Return [X, Y] of the center of cell containing provided text 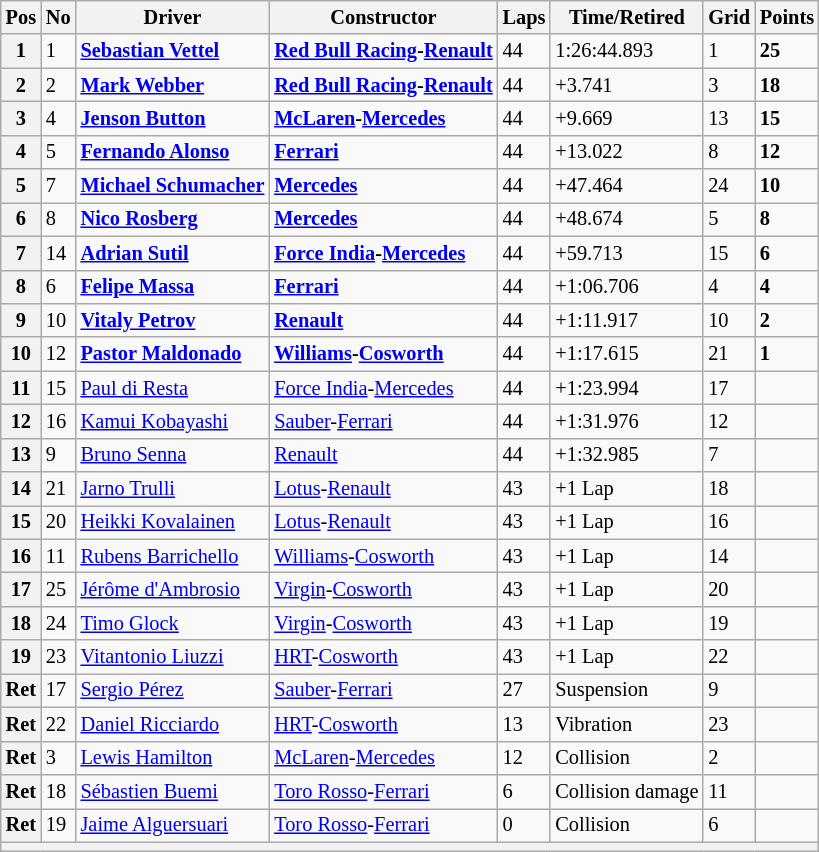
+13.022 [626, 152]
+1:32.985 [626, 455]
27 [524, 690]
+1:06.706 [626, 287]
Jarno Trulli [173, 489]
Rubens Barrichello [173, 556]
Kamui Kobayashi [173, 421]
Laps [524, 17]
Time/Retired [626, 17]
Grid [729, 17]
Jenson Button [173, 118]
Michael Schumacher [173, 186]
Vitaly Petrov [173, 320]
+1:23.994 [626, 388]
1:26:44.893 [626, 51]
+59.713 [626, 253]
+3.741 [626, 85]
Sébastien Buemi [173, 791]
+48.674 [626, 219]
0 [524, 825]
Pastor Maldonado [173, 354]
Heikki Kovalainen [173, 522]
Sergio Pérez [173, 690]
Sebastian Vettel [173, 51]
Jérôme d'Ambrosio [173, 589]
Vitantonio Liuzzi [173, 657]
+1:17.615 [626, 354]
Nico Rosberg [173, 219]
Felipe Massa [173, 287]
Timo Glock [173, 623]
Vibration [626, 724]
Mark Webber [173, 85]
Fernando Alonso [173, 152]
Collision damage [626, 791]
+9.669 [626, 118]
Suspension [626, 690]
No [58, 17]
Paul di Resta [173, 388]
Daniel Ricciardo [173, 724]
+47.464 [626, 186]
Bruno Senna [173, 455]
Adrian Sutil [173, 253]
+1:31.976 [626, 421]
Jaime Alguersuari [173, 825]
Driver [173, 17]
Pos [21, 17]
Constructor [383, 17]
Points [787, 17]
+1:11.917 [626, 320]
Lewis Hamilton [173, 758]
